Identify which cell holds the provided text, then report its (X, Y) central coordinate. 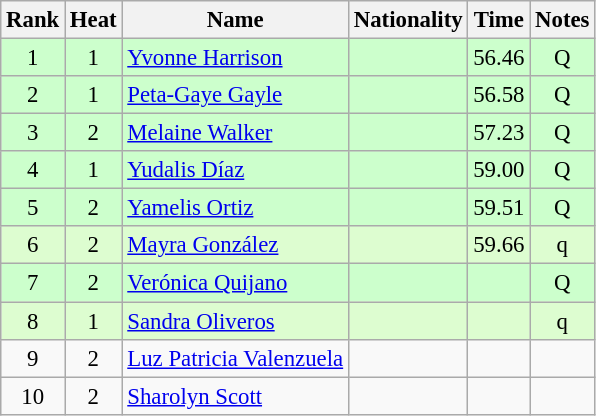
Verónica Quijano (235, 283)
3 (33, 133)
Nationality (408, 20)
8 (33, 321)
Sandra Oliveros (235, 321)
Yvonne Harrison (235, 58)
Time (499, 20)
Sharolyn Scott (235, 396)
59.00 (499, 170)
Yudalis Díaz (235, 170)
6 (33, 245)
Heat (94, 20)
Luz Patricia Valenzuela (235, 358)
9 (33, 358)
57.23 (499, 133)
10 (33, 396)
56.46 (499, 58)
Notes (562, 20)
Mayra González (235, 245)
59.51 (499, 208)
Melaine Walker (235, 133)
5 (33, 208)
Rank (33, 20)
7 (33, 283)
4 (33, 170)
Name (235, 20)
56.58 (499, 95)
Yamelis Ortiz (235, 208)
Peta-Gaye Gayle (235, 95)
59.66 (499, 245)
